Capture the cell that displays the provided text and extract its [x, y] central coordinate. 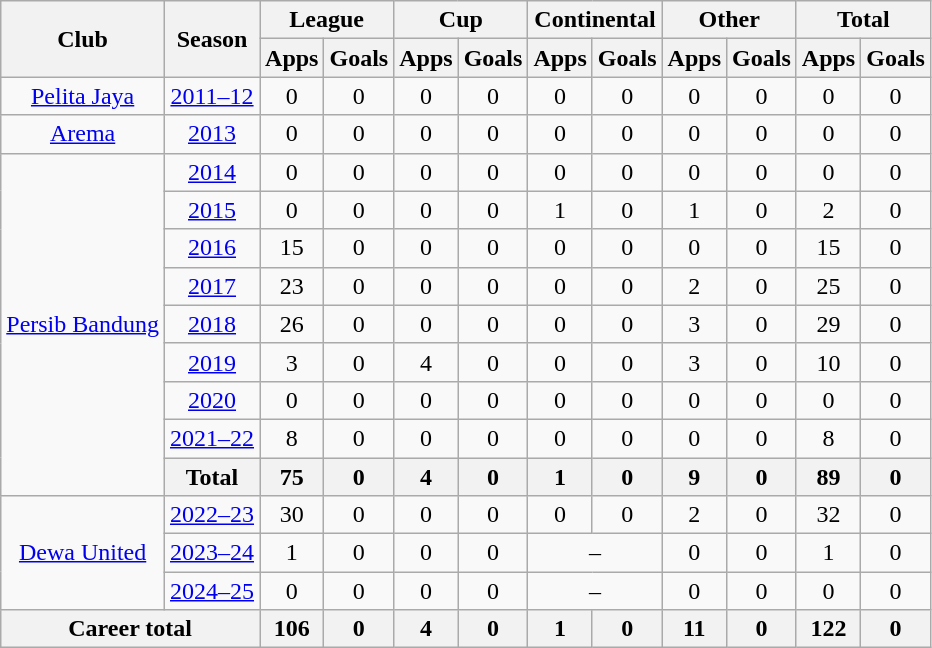
2022–23 [212, 515]
Career total [130, 629]
106 [292, 629]
Arema [83, 134]
26 [292, 324]
122 [828, 629]
11 [694, 629]
2021–22 [212, 438]
2019 [212, 362]
2023–24 [212, 553]
2020 [212, 400]
Persib Bandung [83, 324]
9 [694, 477]
Club [83, 39]
89 [828, 477]
League [327, 20]
Pelita Jaya [83, 96]
25 [828, 286]
2018 [212, 324]
2013 [212, 134]
Dewa United [83, 553]
2015 [212, 210]
Cup [461, 20]
Season [212, 39]
2024–25 [212, 591]
Continental [595, 20]
75 [292, 477]
23 [292, 286]
Other [729, 20]
32 [828, 515]
30 [292, 515]
10 [828, 362]
2014 [212, 172]
2016 [212, 248]
2011–12 [212, 96]
2017 [212, 286]
29 [828, 324]
